Determine the (x, y) coordinate at the center of the cell enclosing the given text.  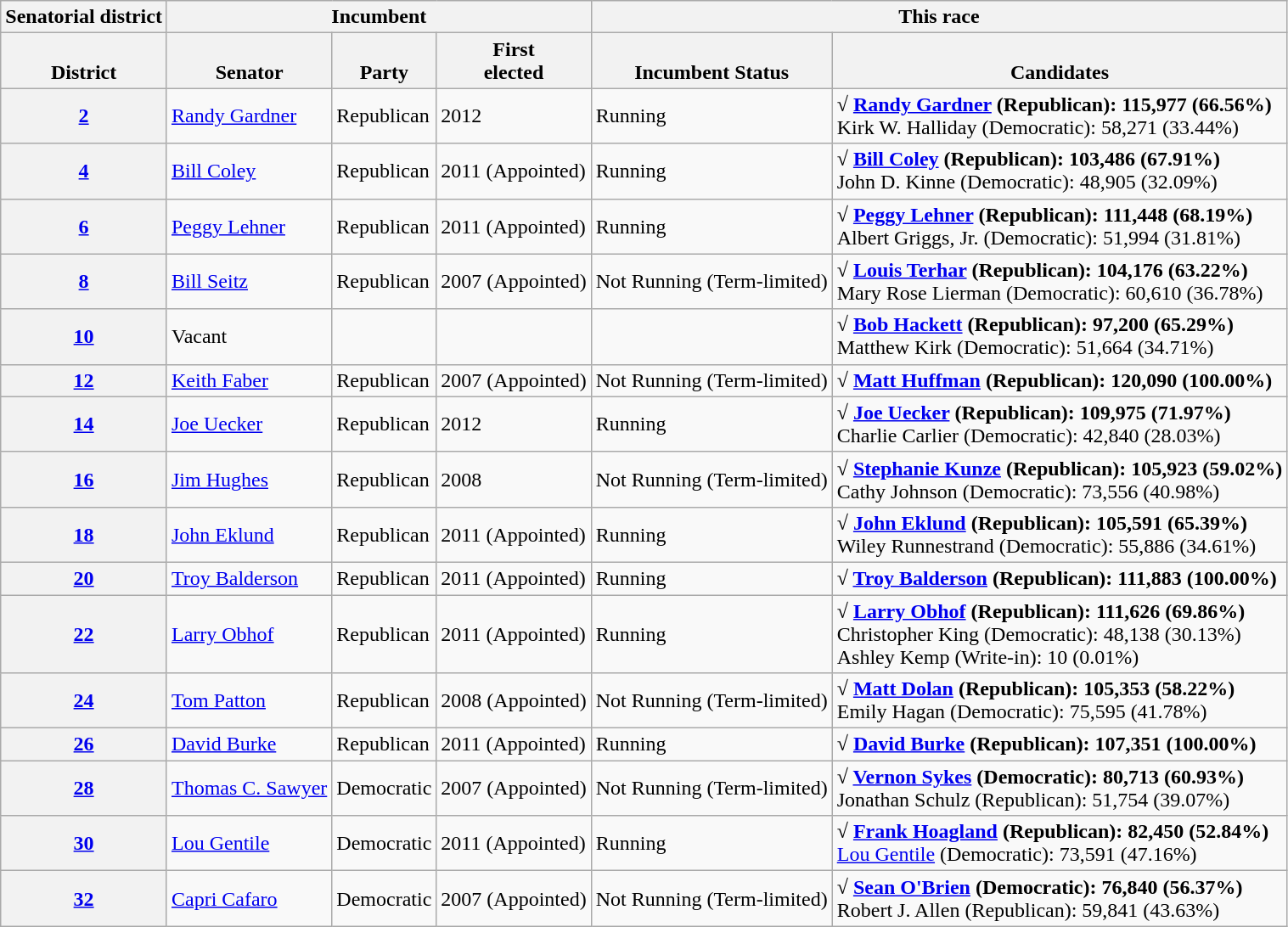
Senatorial district (84, 17)
10 (84, 336)
Thomas C. Sawyer (249, 788)
√ Troy Balderson (Republican): 111,883 (100.00%) (1060, 578)
√ Vernon Sykes (Democratic): 80,713 (60.93%)Jonathan Schulz (Republican): 51,754 (39.07%) (1060, 788)
Bill Coley (249, 171)
16 (84, 479)
√ Sean O'Brien (Democratic): 76,840 (56.37%)Robert J. Allen (Republican): 59,841 (43.63%) (1060, 898)
√ David Burke (Republican): 107,351 (100.00%) (1060, 744)
6 (84, 226)
4 (84, 171)
28 (84, 788)
Vacant (249, 336)
Peggy Lehner (249, 226)
√ Joe Uecker (Republican): 109,975 (71.97%)Charlie Carlier (Democratic): 42,840 (28.03%) (1060, 424)
√ Bob Hackett (Republican): 97,200 (65.29%)Matthew Kirk (Democratic): 51,664 (34.71%) (1060, 336)
18 (84, 535)
Tom Patton (249, 701)
2008 (514, 479)
20 (84, 578)
Firstelected (514, 61)
8 (84, 282)
√ Louis Terhar (Republican): 104,176 (63.22%)Mary Rose Lierman (Democratic): 60,610 (36.78%) (1060, 282)
√ Frank Hoagland (Republican): 82,450 (52.84%)Lou Gentile (Democratic): 73,591 (47.16%) (1060, 844)
Senator (249, 61)
22 (84, 633)
24 (84, 701)
2 (84, 115)
Party (384, 61)
2008 (Appointed) (514, 701)
√ Stephanie Kunze (Republican): 105,923 (59.02%)Cathy Johnson (Democratic): 73,556 (40.98%) (1060, 479)
John Eklund (249, 535)
Joe Uecker (249, 424)
Candidates (1060, 61)
District (84, 61)
David Burke (249, 744)
14 (84, 424)
Randy Gardner (249, 115)
Jim Hughes (249, 479)
√ Matt Dolan (Republican): 105,353 (58.22%)Emily Hagan (Democratic): 75,595 (41.78%) (1060, 701)
√ John Eklund (Republican): 105,591 (65.39%)Wiley Runnestrand (Democratic): 55,886 (34.61%) (1060, 535)
This race (939, 17)
Keith Faber (249, 380)
Lou Gentile (249, 844)
12 (84, 380)
Bill Seitz (249, 282)
Incumbent (379, 17)
√ Peggy Lehner (Republican): 111,448 (68.19%)Albert Griggs, Jr. (Democratic): 51,994 (31.81%) (1060, 226)
√ Randy Gardner (Republican): 115,977 (66.56%)Kirk W. Halliday (Democratic): 58,271 (33.44%) (1060, 115)
Larry Obhof (249, 633)
√ Larry Obhof (Republican): 111,626 (69.86%)Christopher King (Democratic): 48,138 (30.13%)Ashley Kemp (Write-in): 10 (0.01%) (1060, 633)
26 (84, 744)
√ Bill Coley (Republican): 103,486 (67.91%)John D. Kinne (Democratic): 48,905 (32.09%) (1060, 171)
30 (84, 844)
32 (84, 898)
√ Matt Huffman (Republican): 120,090 (100.00%) (1060, 380)
Troy Balderson (249, 578)
Incumbent Status (711, 61)
Capri Cafaro (249, 898)
